From the cell containing the given text, extract its center point as (X, Y) coordinate. 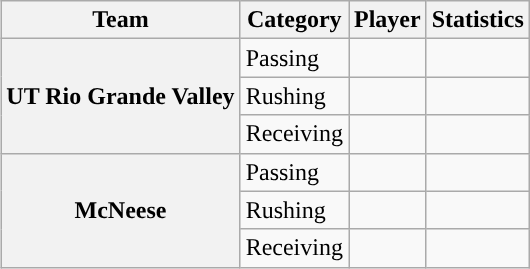
Team (120, 20)
UT Rio Grande Valley (120, 96)
Category (294, 20)
Statistics (478, 20)
Player (387, 20)
McNeese (120, 210)
